Identify which cell holds the provided text, then report its [X, Y] central coordinate. 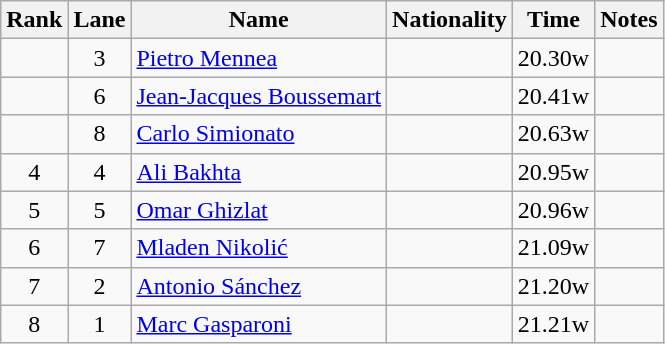
3 [100, 58]
Carlo Simionato [259, 134]
Mladen Nikolić [259, 248]
20.96w [553, 210]
Time [553, 20]
Name [259, 20]
Lane [100, 20]
Antonio Sánchez [259, 286]
1 [100, 324]
Jean-Jacques Boussemart [259, 96]
Ali Bakhta [259, 172]
Omar Ghizlat [259, 210]
20.30w [553, 58]
21.20w [553, 286]
21.21w [553, 324]
20.95w [553, 172]
Pietro Mennea [259, 58]
2 [100, 286]
Notes [629, 20]
Marc Gasparoni [259, 324]
Nationality [450, 20]
Rank [34, 20]
21.09w [553, 248]
20.41w [553, 96]
20.63w [553, 134]
